Extract the [x, y] coordinate from the center of the cell holding the provided text.  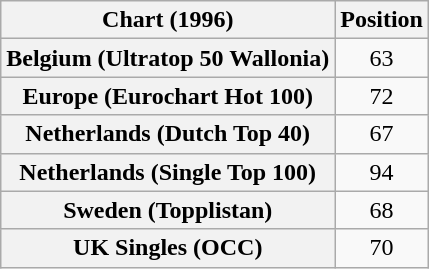
94 [382, 172]
67 [382, 134]
Chart (1996) [168, 20]
70 [382, 248]
Position [382, 20]
Netherlands (Dutch Top 40) [168, 134]
72 [382, 96]
Belgium (Ultratop 50 Wallonia) [168, 58]
68 [382, 210]
UK Singles (OCC) [168, 248]
Europe (Eurochart Hot 100) [168, 96]
Sweden (Topplistan) [168, 210]
Netherlands (Single Top 100) [168, 172]
63 [382, 58]
